Scan for the cell matching the given text and deliver its [x, y] coordinate at center. 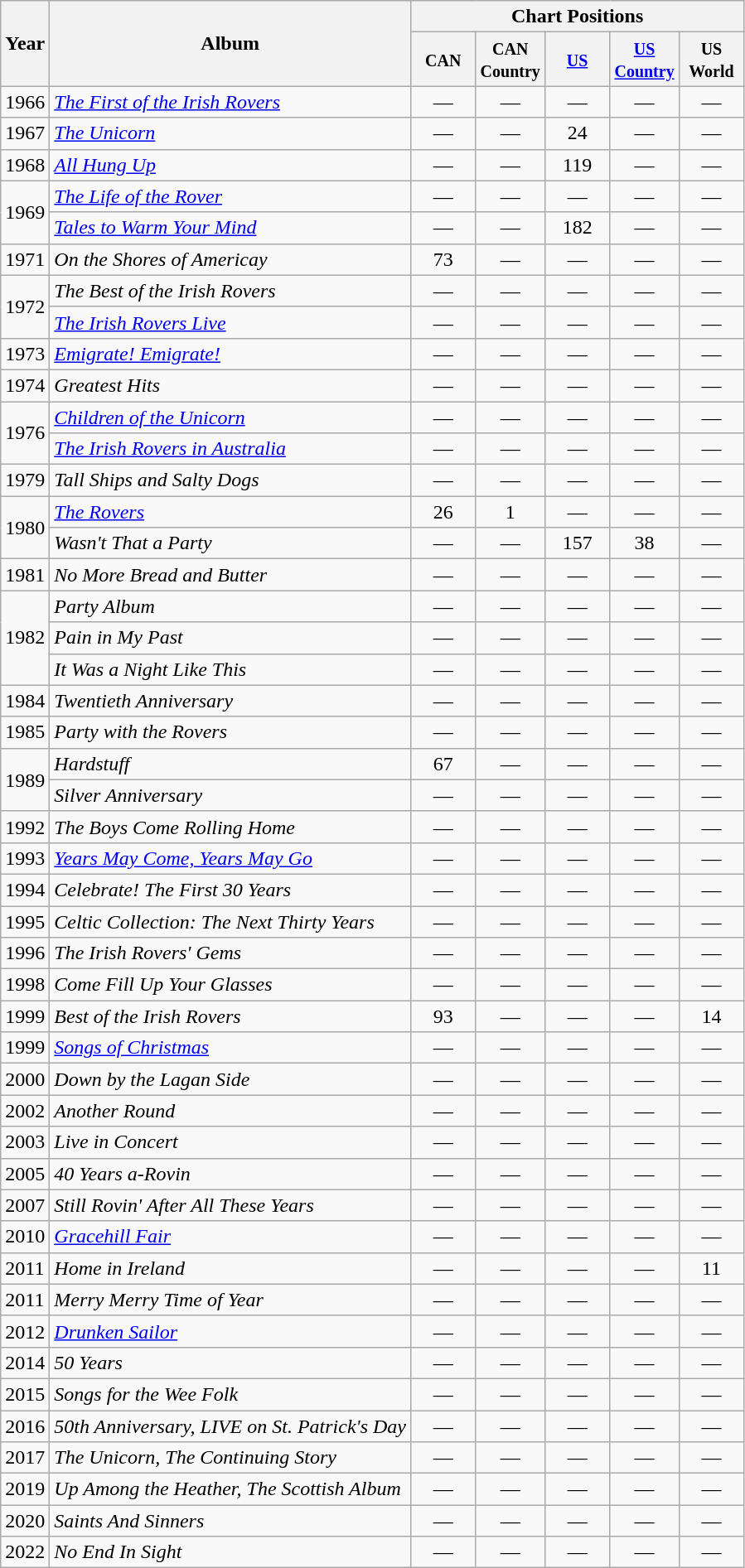
182 [577, 228]
50 Years [230, 1363]
Year [25, 43]
2007 [25, 1205]
Tall Ships and Salty Dogs [230, 480]
The Rovers [230, 512]
2010 [25, 1237]
1968 [25, 165]
1967 [25, 133]
2014 [25, 1363]
No More Bread and Butter [230, 575]
24 [577, 133]
Come Fill Up Your Glasses [230, 985]
The Irish Rovers' Gems [230, 953]
The Unicorn, The Continuing Story [230, 1458]
All Hung Up [230, 165]
1974 [25, 385]
Home in Ireland [230, 1268]
157 [577, 543]
1994 [25, 890]
US [577, 60]
14 [711, 1016]
Gracehill Fair [230, 1237]
38 [645, 543]
Saints And Sinners [230, 1521]
Up Among the Heather, The Scottish Album [230, 1489]
1995 [25, 922]
Children of the Unicorn [230, 417]
Another Round [230, 1111]
1985 [25, 732]
1981 [25, 575]
1998 [25, 985]
1972 [25, 306]
US Country [645, 60]
Tales to Warm Your Mind [230, 228]
Down by the Lagan Side [230, 1079]
1966 [25, 102]
73 [444, 259]
It Was a Night Like This [230, 669]
Live in Concert [230, 1142]
40 Years a-Rovin [230, 1174]
Drunken Sailor [230, 1331]
Album [230, 43]
Songs for the Wee Folk [230, 1394]
1971 [25, 259]
1980 [25, 528]
Greatest Hits [230, 385]
2005 [25, 1174]
1 [510, 512]
2002 [25, 1111]
The Irish Rovers in Australia [230, 449]
1992 [25, 827]
1989 [25, 779]
Emigrate! Emigrate! [230, 354]
1993 [25, 858]
2015 [25, 1394]
Merry Merry Time of Year [230, 1300]
Twentieth Anniversary [230, 701]
2022 [25, 1552]
US World [711, 60]
1979 [25, 480]
67 [444, 764]
1984 [25, 701]
1973 [25, 354]
On the Shores of Americay [230, 259]
1996 [25, 953]
26 [444, 512]
CAN [444, 60]
Chart Positions [578, 17]
The Irish Rovers Live [230, 322]
2000 [25, 1079]
11 [711, 1268]
Still Rovin' After All These Years [230, 1205]
The Best of the Irish Rovers [230, 291]
Wasn't That a Party [230, 543]
No End In Sight [230, 1552]
Hardstuff [230, 764]
The Unicorn [230, 133]
2019 [25, 1489]
Best of the Irish Rovers [230, 1016]
Years May Come, Years May Go [230, 858]
Pain in My Past [230, 638]
119 [577, 165]
Silver Anniversary [230, 795]
1982 [25, 638]
2012 [25, 1331]
1976 [25, 432]
93 [444, 1016]
Songs of Christmas [230, 1048]
Celtic Collection: The Next Thirty Years [230, 922]
Celebrate! The First 30 Years [230, 890]
The Boys Come Rolling Home [230, 827]
The First of the Irish Rovers [230, 102]
2017 [25, 1458]
Party Album [230, 606]
1969 [25, 212]
CAN Country [510, 60]
The Life of the Rover [230, 196]
2016 [25, 1426]
50th Anniversary, LIVE on St. Patrick's Day [230, 1426]
2003 [25, 1142]
2020 [25, 1521]
Party with the Rovers [230, 732]
